Provide the (x, y) coordinate of the cell's center where the given text is located.  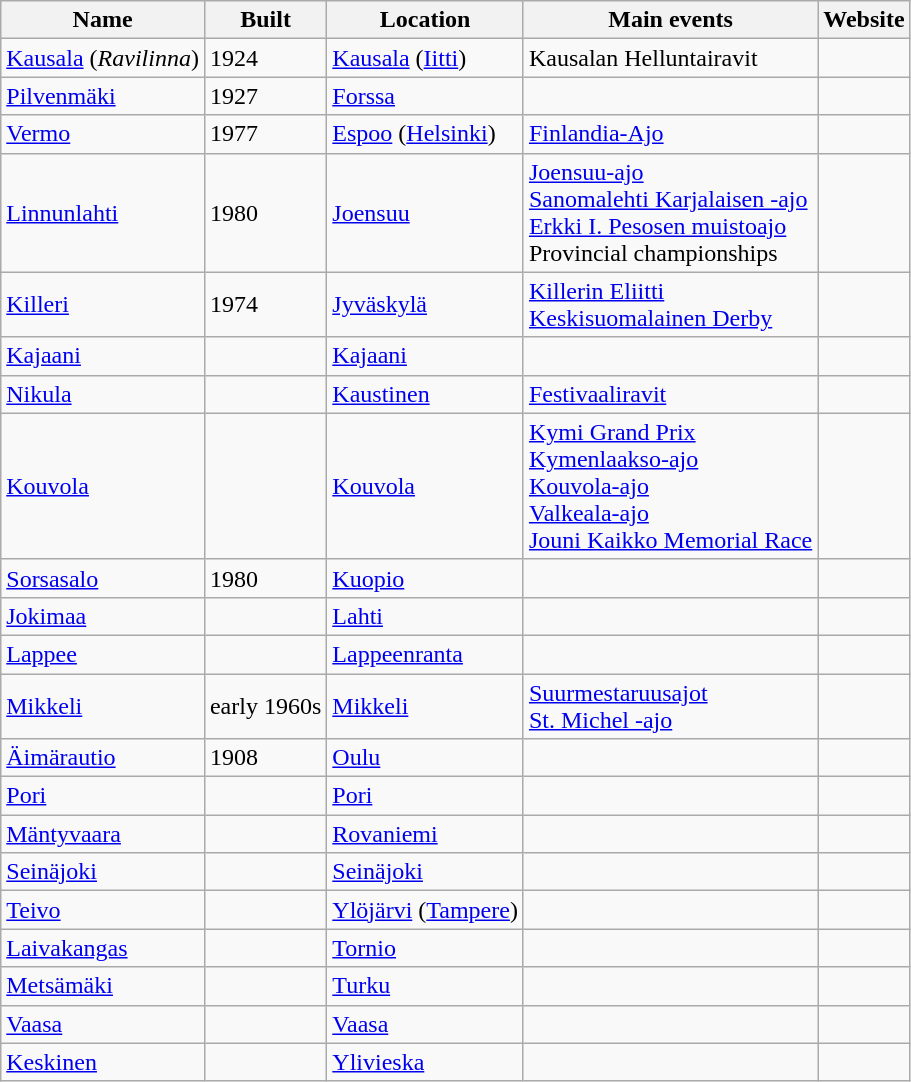
Joensuu-ajoSanomalehti Karjalaisen -ajoErkki I. Pesosen muistoajoProvincial championships (670, 212)
Main events (670, 20)
Kausala (Ravilinna) (103, 58)
Finlandia-Ajo (670, 134)
Keskinen (103, 1062)
Joensuu (426, 212)
Kymi Grand PrixKymenlaakso-ajoKouvola-ajoValkeala-ajoJouni Kaikko Memorial Race (670, 486)
Teivo (103, 910)
Name (103, 20)
Mäntyvaara (103, 834)
Sorsasalo (103, 578)
1924 (265, 58)
Website (864, 20)
Built (265, 20)
1908 (265, 758)
Äimärautio (103, 758)
Oulu (426, 758)
Kaustinen (426, 394)
Festivaaliravit (670, 394)
Lahti (426, 616)
Kuopio (426, 578)
Linnunlahti (103, 212)
Vermo (103, 134)
1977 (265, 134)
Ylöjärvi (Tampere) (426, 910)
Pilvenmäki (103, 96)
Nikula (103, 394)
Kausala (Iitti) (426, 58)
Lappeenranta (426, 654)
Rovaniemi (426, 834)
SuurmestaruusajotSt. Michel -ajo (670, 706)
Laivakangas (103, 948)
1927 (265, 96)
Killerin EliittiKeskisuomalainen Derby (670, 304)
Kausalan Helluntairavit (670, 58)
Metsämäki (103, 986)
Ylivieska (426, 1062)
Jyväskylä (426, 304)
Jokimaa (103, 616)
Lappee (103, 654)
early 1960s (265, 706)
Forssa (426, 96)
Tornio (426, 948)
Turku (426, 986)
Location (426, 20)
Killeri (103, 304)
Espoo (Helsinki) (426, 134)
1974 (265, 304)
